Return (x, y) of the center of cell containing provided text 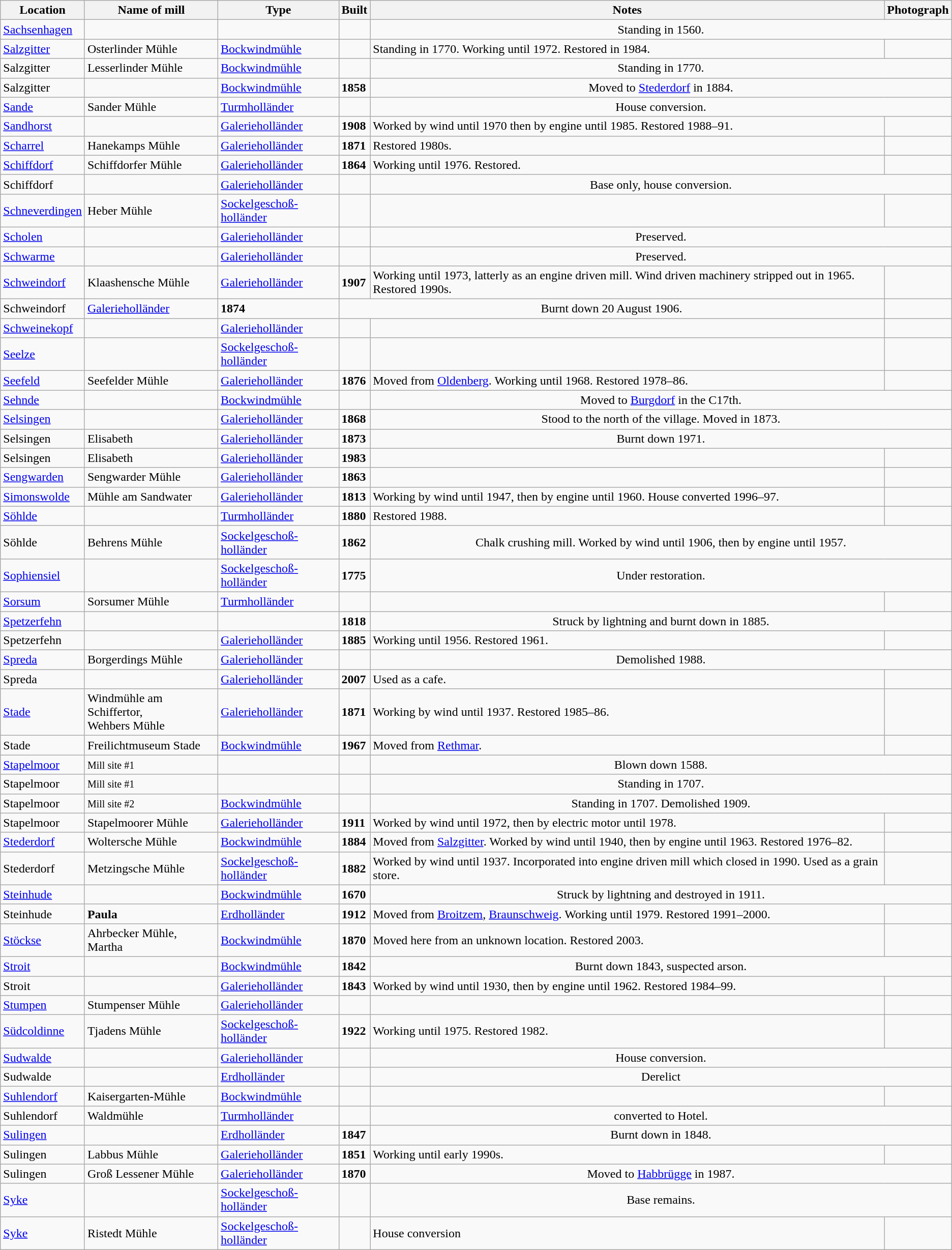
House conversion (628, 1233)
Hanekamps Mühle (151, 146)
Windmühle am Schiffertor,Wehbers Mühle (151, 712)
Stumpenser Mühle (151, 1005)
Moved from Rethmar. (628, 745)
Sorsum (43, 601)
Working by wind until 1937. Restored 1985–86. (628, 712)
Labbus Mühle (151, 1154)
Sehnde (43, 400)
Standing in 1770. Working until 1972. Restored in 1984. (628, 49)
Struck by lightning and burnt down in 1885. (661, 621)
Name of mill (151, 10)
converted to Hotel. (661, 1116)
Standing in 1770. (661, 68)
1922 (354, 1032)
Scharrel (43, 146)
Sachsenhagen (43, 30)
Working until early 1990s. (628, 1154)
1842 (354, 966)
Base only, house conversion. (661, 184)
Working by wind until 1947, then by engine until 1960. House converted 1996–97. (628, 497)
Derelict (661, 1077)
1670 (354, 894)
Base remains. (661, 1200)
Borgerdings Mühle (151, 660)
Ristedt Mühle (151, 1233)
Metzingsche Mühle (151, 868)
Burnt down 1971. (661, 439)
Demolished 1988. (661, 660)
Osterlinder Mühle (151, 49)
Mühle am Sandwater (151, 497)
1851 (354, 1154)
Kaisergarten-Mühle (151, 1096)
Used as a cafe. (628, 679)
1858 (354, 88)
Mill site #2 (151, 803)
Notes (628, 10)
Südcoldinne (43, 1032)
Waldmühle (151, 1116)
Behrens Mühle (151, 542)
Built (354, 10)
1775 (354, 575)
Paula (151, 914)
Working until 1956. Restored 1961. (628, 641)
Stumpen (43, 1005)
1863 (354, 477)
Stood to the north of the village. Moved in 1873. (661, 419)
Seelze (43, 354)
Moved from Oldenberg. Working until 1968. Restored 1978–86. (628, 381)
Freilichtmuseum Stade (151, 745)
Schneverdingen (43, 211)
Klaashensche Mühle (151, 283)
Groß Lessener Mühle (151, 1174)
1868 (354, 419)
Sander Mühle (151, 107)
Restored 1988. (628, 516)
2007 (354, 679)
Worked by wind until 1972, then by electric motor until 1978. (628, 823)
Moved here from an unknown location. Restored 2003. (628, 940)
1884 (354, 842)
Sande (43, 107)
1813 (354, 497)
Sengwarden (43, 477)
Worked by wind until 1930, then by engine until 1962. Restored 1984–99. (628, 985)
Heber Mühle (151, 211)
1967 (354, 745)
1818 (354, 621)
Simonswolde (43, 497)
Schwarme (43, 256)
Location (43, 10)
Moved to Stederdorf in 1884. (661, 88)
1843 (354, 985)
Woltersche Mühle (151, 842)
Seefelder Mühle (151, 381)
Restored 1980s. (628, 146)
Sandhorst (43, 126)
Moved to Burgdorf in the C17th. (661, 400)
1876 (354, 381)
Stapelmoorer Mühle (151, 823)
Type (279, 10)
Working until 1973, latterly as an engine driven mill. Wind driven machinery stripped out in 1965. Restored 1990s. (628, 283)
Moved from Salzgitter. Worked by wind until 1940, then by engine until 1963. Restored 1976–82. (628, 842)
Lesserlinder Mühle (151, 68)
Stöckse (43, 940)
1908 (354, 126)
Standing in 1707. Demolished 1909. (661, 803)
Blown down 1588. (661, 765)
Worked by wind until 1970 then by engine until 1985. Restored 1988–91. (628, 126)
Sophiensiel (43, 575)
1862 (354, 542)
1873 (354, 439)
Moved to Habbrügge in 1987. (661, 1174)
Moved from Broitzem, Braunschweig. Working until 1979. Restored 1991–2000. (628, 914)
Burnt down in 1848. (661, 1135)
Tjadens Mühle (151, 1032)
Sorsumer Mühle (151, 601)
Photograph (918, 10)
Scholen (43, 237)
1907 (354, 283)
Schweinekopf (43, 328)
Seefeld (43, 381)
1847 (354, 1135)
1885 (354, 641)
1864 (354, 165)
Working until 1976. Restored. (628, 165)
Sengwarder Mühle (151, 477)
Standing in 1560. (661, 30)
1874 (279, 309)
1880 (354, 516)
1882 (354, 868)
Under restoration. (661, 575)
Burnt down 20 August 1906. (611, 309)
Schiffdorfer Mühle (151, 165)
1911 (354, 823)
Ahrbecker Mühle,Martha (151, 940)
Struck by lightning and destroyed in 1911. (661, 894)
Worked by wind until 1937. Incorporated into engine driven mill which closed in 1990. Used as a grain store. (628, 868)
Standing in 1707. (661, 784)
1912 (354, 914)
Chalk crushing mill. Worked by wind until 1906, then by engine until 1957. (661, 542)
Working until 1975. Restored 1982. (628, 1032)
1983 (354, 458)
Burnt down 1843, suspected arson. (661, 966)
